Search for the cell housing the specified text and yield its [X, Y] center coordinate. 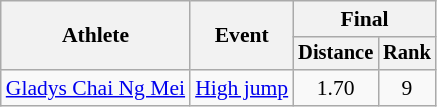
9 [407, 88]
Gladys Chai Ng Mei [96, 88]
High jump [242, 88]
Distance [336, 54]
Athlete [96, 36]
Rank [407, 54]
1.70 [336, 88]
Final [364, 19]
Event [242, 36]
